For the text-containing cell, return its midpoint in (X, Y) coordinate format. 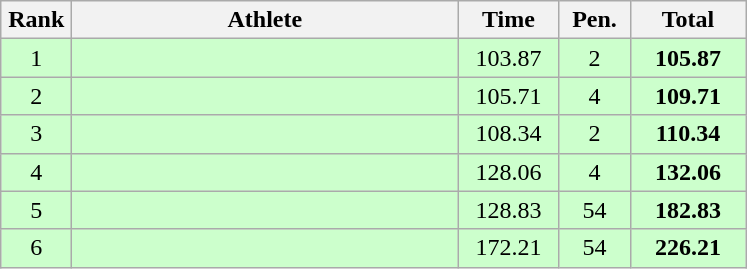
109.71 (688, 96)
105.87 (688, 58)
Rank (36, 20)
172.21 (508, 248)
226.21 (688, 248)
108.34 (508, 134)
Time (508, 20)
128.06 (508, 172)
6 (36, 248)
Pen. (594, 20)
103.87 (508, 58)
105.71 (508, 96)
132.06 (688, 172)
Total (688, 20)
110.34 (688, 134)
5 (36, 210)
1 (36, 58)
182.83 (688, 210)
128.83 (508, 210)
3 (36, 134)
Athlete (265, 20)
